Determine the (X, Y) coordinate at the center of the cell enclosing the given text.  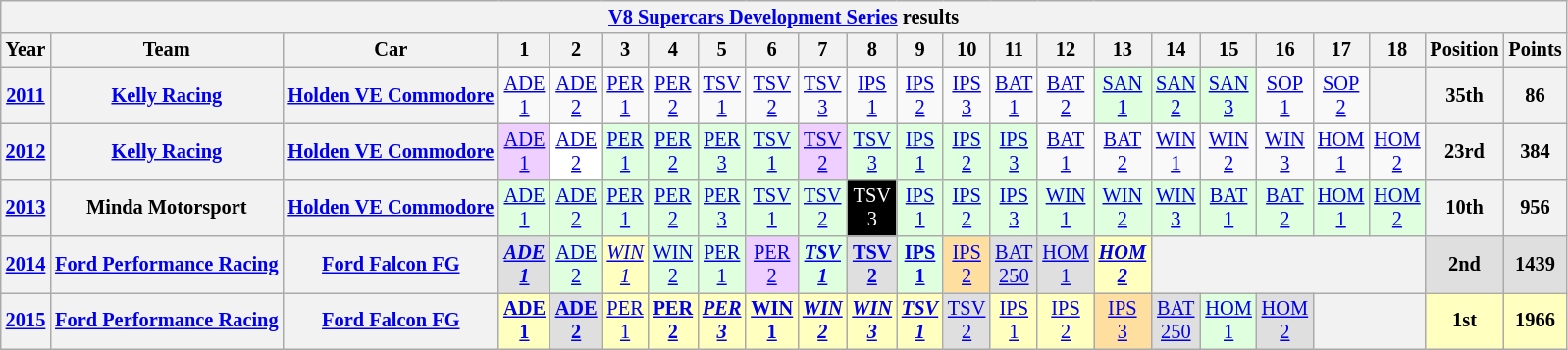
2011 (26, 95)
2013 (26, 208)
12 (1066, 50)
4 (673, 50)
10th (1465, 208)
2014 (26, 265)
5 (722, 50)
6 (771, 50)
2012 (26, 151)
2 (577, 50)
3 (626, 50)
23rd (1465, 151)
SOP1 (1285, 95)
2015 (26, 321)
1st (1465, 321)
Minda Motorsport (167, 208)
1 (524, 50)
10 (967, 50)
Car (391, 50)
V8 Supercars Development Series results (784, 17)
SAN2 (1176, 95)
Year (26, 50)
35th (1465, 95)
SOP2 (1340, 95)
956 (1535, 208)
Points (1535, 50)
1966 (1535, 321)
Team (167, 50)
8 (872, 50)
13 (1123, 50)
Position (1465, 50)
16 (1285, 50)
17 (1340, 50)
384 (1535, 151)
1439 (1535, 265)
15 (1228, 50)
2nd (1465, 265)
14 (1176, 50)
SAN1 (1123, 95)
7 (822, 50)
9 (920, 50)
18 (1397, 50)
11 (1014, 50)
86 (1535, 95)
SAN3 (1228, 95)
